Capture the cell that displays the provided text and extract its (X, Y) central coordinate. 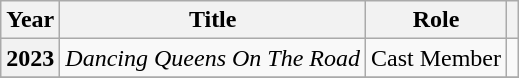
Dancing Queens On The Road (213, 58)
2023 (30, 58)
Cast Member (436, 58)
Year (30, 20)
Title (213, 20)
Role (436, 20)
